Find where the given text appears and provide that cell's center as [x, y] coordinate. 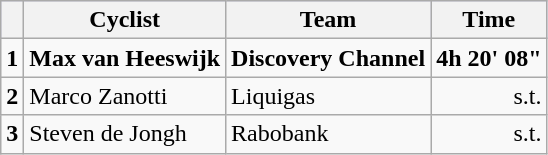
4h 20' 08" [489, 58]
Marco Zanotti [125, 96]
2 [12, 96]
Team [328, 20]
Discovery Channel [328, 58]
Time [489, 20]
Max van Heeswijk [125, 58]
Steven de Jongh [125, 134]
Liquigas [328, 96]
1 [12, 58]
3 [12, 134]
Cyclist [125, 20]
Rabobank [328, 134]
